Return the [x, y] coordinate for the center point of the cell that contains the specified text.  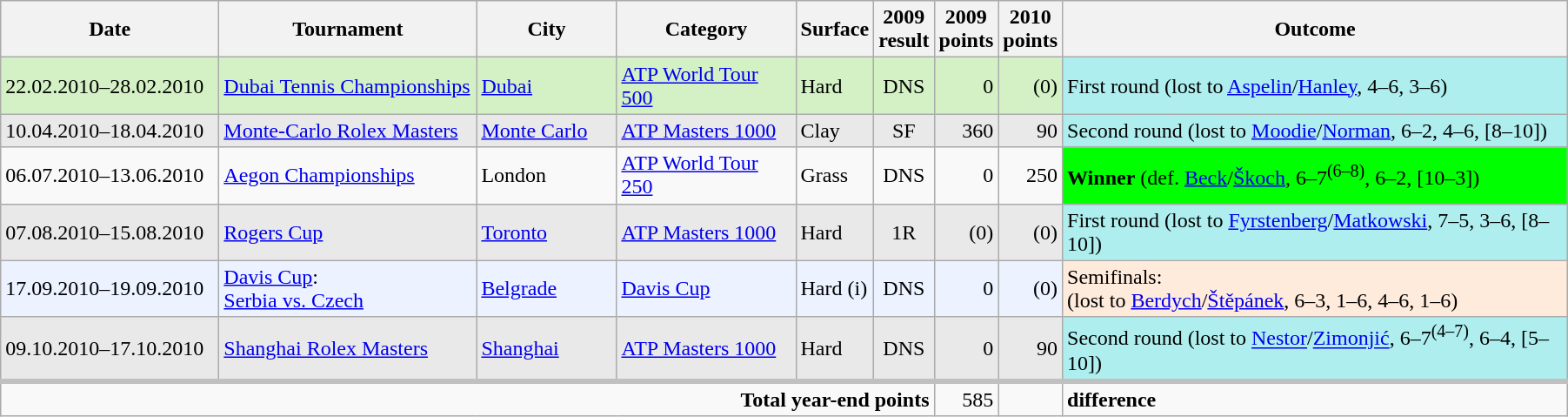
City [546, 30]
Total year-end points [468, 399]
360 [966, 131]
Davis Cup: Serbia vs. Czech [348, 289]
Clay [835, 131]
250 [1031, 176]
Date [110, 30]
SF [904, 131]
Category [706, 30]
Dubai Tennis Championships [348, 85]
First round (lost to Aspelin/Hanley, 4–6, 3–6) [1315, 85]
Aegon Championships [348, 176]
Hard (i) [835, 289]
09.10.2010–17.10.2010 [110, 349]
10.04.2010–18.04.2010 [110, 131]
Dubai [546, 85]
Outcome [1315, 30]
Tournament [348, 30]
Semifinals: (lost to Berdych/Štěpánek, 6–3, 1–6, 4–6, 1–6) [1315, 289]
Davis Cup [706, 289]
Winner (def. Beck/Škoch, 6–7(6–8), 6–2, [10–3]) [1315, 176]
07.08.2010–15.08.2010 [110, 232]
First round (lost to Fyrstenberg/Matkowski, 7–5, 3–6, [8–10]) [1315, 232]
Monte-Carlo Rolex Masters [348, 131]
Rogers Cup [348, 232]
Second round (lost to Moodie/Norman, 6–2, 4–6, [8–10]) [1315, 131]
2009 result [904, 30]
2009 points [966, 30]
585 [966, 399]
Shanghai [546, 349]
difference [1315, 399]
17.09.2010–19.09.2010 [110, 289]
ATP World Tour 250 [706, 176]
22.02.2010–28.02.2010 [110, 85]
Grass [835, 176]
Second round (lost to Nestor/Zimonjić, 6–7(4–7), 6–4, [5–10]) [1315, 349]
2010 points [1031, 30]
1R [904, 232]
Belgrade [546, 289]
ATP World Tour 500 [706, 85]
Monte Carlo [546, 131]
06.07.2010–13.06.2010 [110, 176]
Shanghai Rolex Masters [348, 349]
Toronto [546, 232]
London [546, 176]
Surface [835, 30]
